For the text-containing cell, return its midpoint in [x, y] coordinate format. 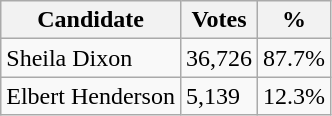
5,139 [218, 96]
Candidate [91, 20]
Sheila Dixon [91, 58]
% [294, 20]
Elbert Henderson [91, 96]
36,726 [218, 58]
Votes [218, 20]
87.7% [294, 58]
12.3% [294, 96]
